Determine the (X, Y) coordinate at the center of the cell enclosing the given text.  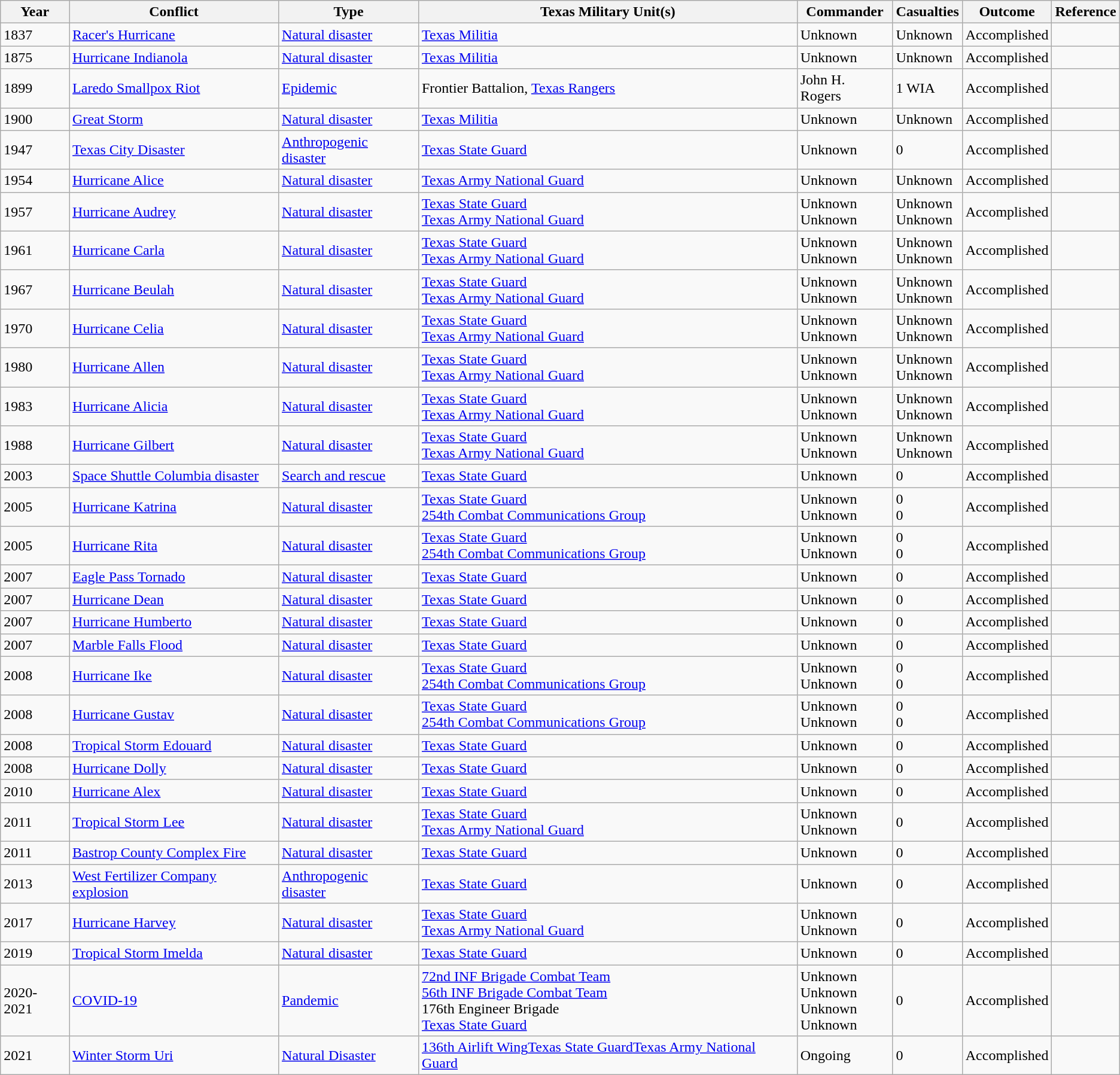
Eagle Pass Tornado (174, 577)
1900 (35, 119)
Casualties (927, 12)
COVID-19 (174, 1000)
Laredo Smallpox Riot (174, 89)
1957 (35, 212)
1 WIA (927, 89)
1899 (35, 89)
1967 (35, 290)
Texas Military Unit(s) (608, 12)
1954 (35, 181)
1980 (35, 367)
1970 (35, 328)
Hurricane Alex (174, 791)
Hurricane Katrina (174, 507)
Texas Army National Guard (608, 181)
Space Shuttle Columbia disaster (174, 476)
Natural Disaster (349, 1055)
1983 (35, 406)
Hurricane Dean (174, 599)
Hurricane Alice (174, 181)
Hurricane Ike (174, 676)
Year (35, 12)
2010 (35, 791)
1875 (35, 57)
1988 (35, 445)
Hurricane Carla (174, 250)
Hurricane Humberto (174, 622)
Ongoing (845, 1055)
2021 (35, 1055)
72nd INF Brigade Combat Team56th INF Brigade Combat Team176th Engineer BrigadeTexas State Guard (608, 1000)
Hurricane Audrey (174, 212)
136th Airlift WingTexas State GuardTexas Army National Guard (608, 1055)
Epidemic (349, 89)
Hurricane Indianola (174, 57)
Hurricane Alicia (174, 406)
1837 (35, 35)
Commander (845, 12)
Winter Storm Uri (174, 1055)
Type (349, 12)
2019 (35, 954)
Reference (1085, 12)
Frontier Battalion, Texas Rangers (608, 89)
Hurricane Dolly (174, 768)
John H. Rogers (845, 89)
Texas City Disaster (174, 150)
Hurricane Allen (174, 367)
Racer's Hurricane (174, 35)
Tropical Storm Imelda (174, 954)
Pandemic (349, 1000)
UnknownUnknownUnknownUnknown (845, 1000)
2003 (35, 476)
Hurricane Gilbert (174, 445)
Outcome (1007, 12)
Bastrop County Complex Fire (174, 852)
Tropical Storm Lee (174, 822)
Hurricane Harvey (174, 922)
2020-2021 (35, 1000)
Great Storm (174, 119)
2017 (35, 922)
Hurricane Rita (174, 546)
West Fertilizer Company explosion (174, 883)
Marble Falls Flood (174, 645)
1961 (35, 250)
Tropical Storm Edouard (174, 745)
1947 (35, 150)
Search and rescue (349, 476)
Conflict (174, 12)
Hurricane Gustav (174, 714)
Hurricane Beulah (174, 290)
2013 (35, 883)
Hurricane Celia (174, 328)
